For the text-containing cell, return its midpoint in (X, Y) coordinate format. 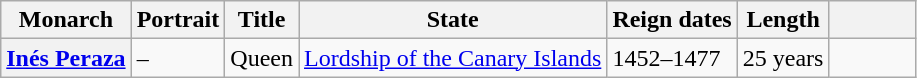
Queen (262, 58)
Reign dates (672, 20)
Length (783, 20)
Title (262, 20)
Lordship of the Canary Islands (452, 58)
Portrait (178, 20)
– (178, 58)
1452–1477 (672, 58)
Inés Peraza (66, 58)
Monarch (66, 20)
25 years (783, 58)
State (452, 20)
